Search for the cell housing the specified text and yield its [x, y] center coordinate. 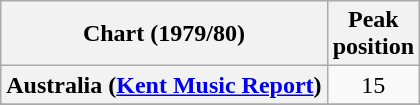
Australia (Kent Music Report) [164, 85]
15 [373, 85]
Peakposition [373, 34]
Chart (1979/80) [164, 34]
